Return the [X, Y] coordinate for the center point of the cell that contains the specified text.  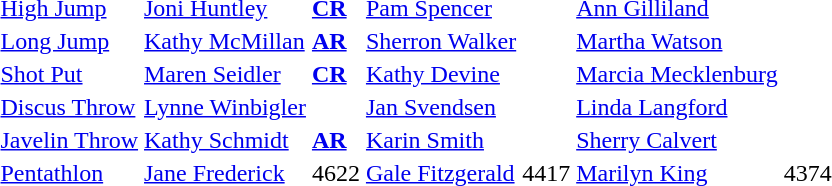
Martha Watson [677, 41]
Sherron Walker [440, 41]
Lynne Winbigler [226, 107]
CR [336, 74]
Kathy McMillan [226, 41]
Sherry Calvert [677, 140]
Marcia Mecklenburg [677, 74]
Jan Svendsen [440, 107]
Karin Smith [440, 140]
Maren Seidler [226, 74]
Linda Langford [677, 107]
Kathy Devine [440, 74]
Kathy Schmidt [226, 140]
